Locate the cell with the specified text and output its [X, Y] center coordinate. 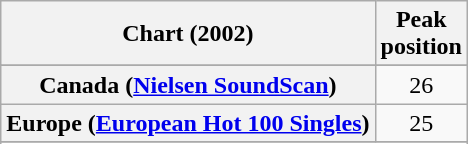
Canada (Nielsen SoundScan) [188, 85]
Europe (European Hot 100 Singles) [188, 123]
26 [421, 85]
Peakposition [421, 34]
25 [421, 123]
Chart (2002) [188, 34]
